Capture the cell that displays the provided text and extract its (X, Y) central coordinate. 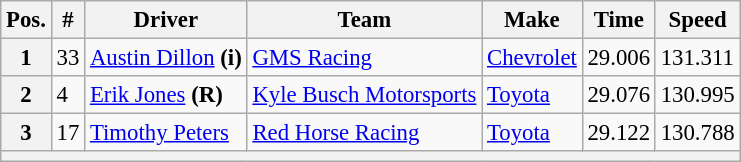
3 (26, 133)
Make (532, 20)
# (68, 20)
131.311 (698, 58)
29.076 (618, 95)
Kyle Busch Motorsports (364, 95)
17 (68, 133)
Pos. (26, 20)
Driver (166, 20)
Timothy Peters (166, 133)
130.788 (698, 133)
Chevrolet (532, 58)
29.122 (618, 133)
GMS Racing (364, 58)
2 (26, 95)
4 (68, 95)
Team (364, 20)
Austin Dillon (i) (166, 58)
130.995 (698, 95)
Erik Jones (R) (166, 95)
Speed (698, 20)
29.006 (618, 58)
Time (618, 20)
33 (68, 58)
Red Horse Racing (364, 133)
1 (26, 58)
